Detect which cell encompasses the target text, then output its [X, Y] center coordinate. 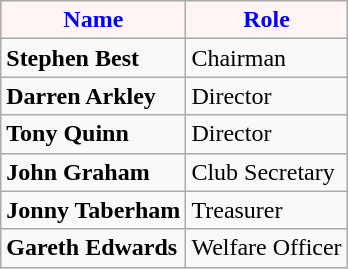
Name [94, 20]
Jonny Taberham [94, 210]
Gareth Edwards [94, 248]
Treasurer [266, 210]
Stephen Best [94, 58]
Chairman [266, 58]
Welfare Officer [266, 248]
Role [266, 20]
Darren Arkley [94, 96]
Tony Quinn [94, 134]
Club Secretary [266, 172]
John Graham [94, 172]
